From the cell containing the given text, extract its center point as (x, y) coordinate. 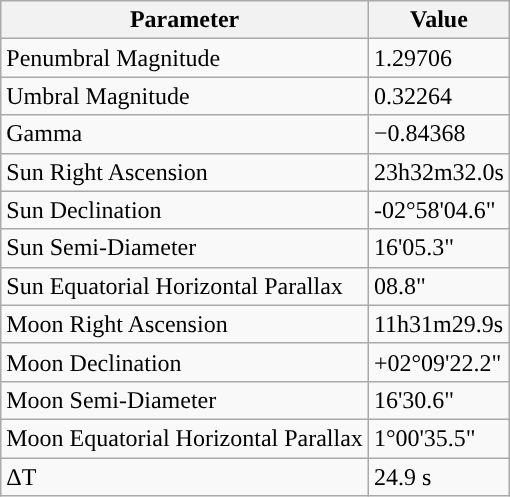
Moon Right Ascension (185, 324)
ΔT (185, 477)
Sun Declination (185, 210)
Moon Semi-Diameter (185, 400)
Penumbral Magnitude (185, 58)
Gamma (185, 134)
Moon Equatorial Horizontal Parallax (185, 438)
+02°09'22.2" (438, 362)
Sun Right Ascension (185, 172)
0.32264 (438, 96)
16'30.6" (438, 400)
-02°58'04.6" (438, 210)
24.9 s (438, 477)
Value (438, 20)
08.8" (438, 286)
Umbral Magnitude (185, 96)
Sun Semi-Diameter (185, 248)
16'05.3" (438, 248)
11h31m29.9s (438, 324)
1°00'35.5" (438, 438)
Parameter (185, 20)
−0.84368 (438, 134)
1.29706 (438, 58)
Moon Declination (185, 362)
23h32m32.0s (438, 172)
Sun Equatorial Horizontal Parallax (185, 286)
